Extract the (X, Y) coordinate from the center of the cell holding the provided text.  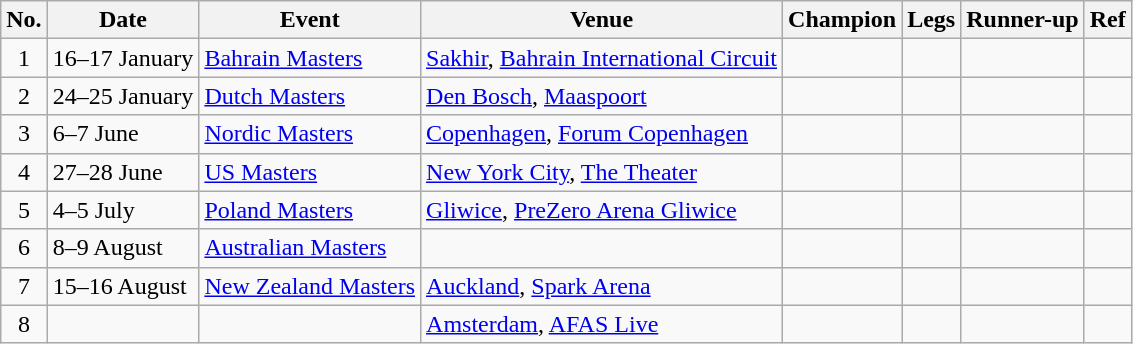
8–9 August (123, 248)
Event (310, 20)
Gliwice, PreZero Arena Gliwice (602, 210)
3 (24, 134)
1 (24, 58)
New York City, The Theater (602, 172)
2 (24, 96)
Den Bosch, Maaspoort (602, 96)
Sakhir, Bahrain International Circuit (602, 58)
Dutch Masters (310, 96)
5 (24, 210)
Venue (602, 20)
Auckland, Spark Arena (602, 286)
Legs (932, 20)
6–7 June (123, 134)
16–17 January (123, 58)
Date (123, 20)
Amsterdam, AFAS Live (602, 324)
Ref (1108, 20)
7 (24, 286)
24–25 January (123, 96)
8 (24, 324)
27–28 June (123, 172)
Champion (842, 20)
Nordic Masters (310, 134)
6 (24, 248)
No. (24, 20)
15–16 August (123, 286)
Poland Masters (310, 210)
Runner-up (1023, 20)
New Zealand Masters (310, 286)
Copenhagen, Forum Copenhagen (602, 134)
4–5 July (123, 210)
Australian Masters (310, 248)
4 (24, 172)
Bahrain Masters (310, 58)
US Masters (310, 172)
